Extract the (x, y) coordinate from the center of the cell holding the provided text.  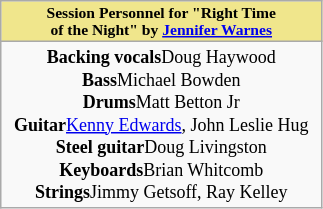
Session Personnel for "Right Time of the Night" by Jennifer Warnes (162, 22)
